Pinpoint the cell where the given text exists, returning its [x, y] midpoint coordinate. 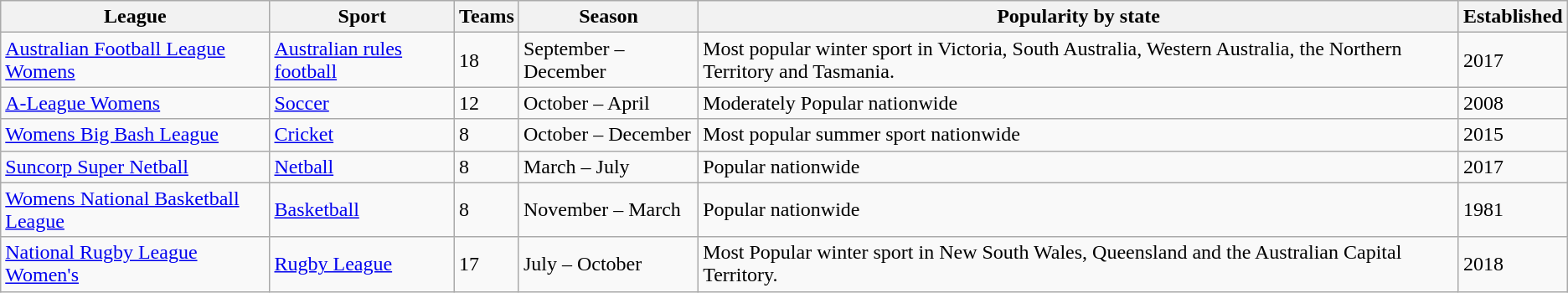
Australian Football League Womens [136, 60]
October – December [608, 135]
Established [1513, 17]
A-League Womens [136, 103]
Womens Big Bash League [136, 135]
Basketball [362, 209]
18 [487, 60]
Sport [362, 17]
March – July [608, 167]
Suncorp Super Netball [136, 167]
September – December [608, 60]
2008 [1513, 103]
League [136, 17]
Most Popular winter sport in New South Wales, Queensland and the Australian Capital Territory. [1079, 265]
Season [608, 17]
Netball [362, 167]
National Rugby League Women's [136, 265]
Teams [487, 17]
Popularity by state [1079, 17]
July – October [608, 265]
2015 [1513, 135]
17 [487, 265]
12 [487, 103]
Womens National Basketball League [136, 209]
Rugby League [362, 265]
Cricket [362, 135]
Most popular summer sport nationwide [1079, 135]
1981 [1513, 209]
2018 [1513, 265]
October – April [608, 103]
Australian rules football [362, 60]
November – March [608, 209]
Moderately Popular nationwide [1079, 103]
Soccer [362, 103]
Most popular winter sport in Victoria, South Australia, Western Australia, the Northern Territory and Tasmania. [1079, 60]
